Output the (X, Y) coordinate of the center of the cell containing the given text.  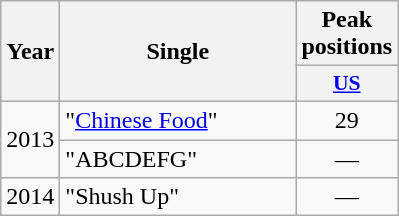
"Chinese Food" (178, 120)
Single (178, 52)
2013 (30, 139)
"Shush Up" (178, 197)
Peak positions (347, 34)
29 (347, 120)
2014 (30, 197)
Year (30, 52)
"ABCDEFG" (178, 159)
US (347, 84)
